Capture the cell that displays the provided text and extract its (x, y) central coordinate. 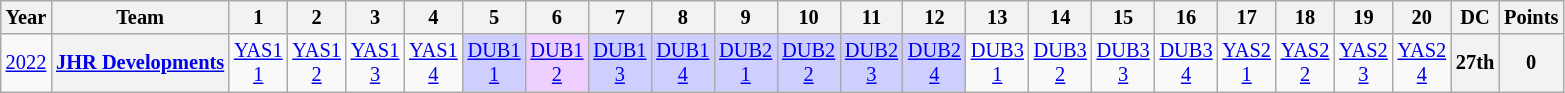
7 (620, 17)
Team (140, 17)
DUB21 (746, 63)
1 (258, 17)
2 (316, 17)
YAS13 (375, 63)
17 (1246, 17)
Points (1531, 17)
3 (375, 17)
DUB12 (556, 63)
DUB34 (1186, 63)
YAS21 (1246, 63)
27th (1475, 63)
4 (433, 17)
DUB33 (1124, 63)
2022 (26, 63)
16 (1186, 17)
Year (26, 17)
20 (1422, 17)
YAS12 (316, 63)
12 (934, 17)
YAS14 (433, 63)
DUB13 (620, 63)
10 (808, 17)
19 (1363, 17)
6 (556, 17)
13 (998, 17)
8 (682, 17)
18 (1305, 17)
YAS23 (1363, 63)
DUB31 (998, 63)
YAS22 (1305, 63)
14 (1060, 17)
DUB32 (1060, 63)
YAS11 (258, 63)
DUB14 (682, 63)
DUB11 (494, 63)
15 (1124, 17)
0 (1531, 63)
DC (1475, 17)
DUB23 (872, 63)
YAS24 (1422, 63)
11 (872, 17)
9 (746, 17)
DUB24 (934, 63)
JHR Developments (140, 63)
5 (494, 17)
DUB22 (808, 63)
